For the text-containing cell, return its midpoint in (x, y) coordinate format. 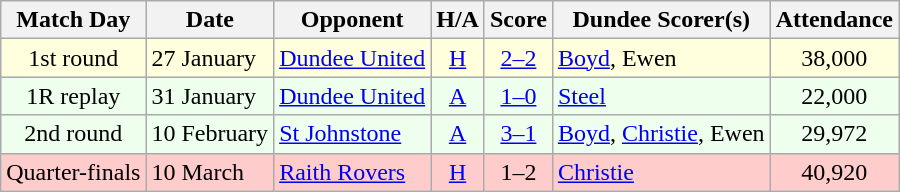
29,972 (834, 134)
Match Day (74, 20)
Quarter-finals (74, 172)
H/A (458, 20)
Date (210, 20)
1–2 (518, 172)
10 February (210, 134)
Score (518, 20)
Steel (661, 96)
Boyd, Ewen (661, 58)
Dundee Scorer(s) (661, 20)
Boyd, Christie, Ewen (661, 134)
3–1 (518, 134)
Attendance (834, 20)
Raith Rovers (352, 172)
40,920 (834, 172)
27 January (210, 58)
2nd round (74, 134)
2–2 (518, 58)
1R replay (74, 96)
1–0 (518, 96)
Christie (661, 172)
38,000 (834, 58)
St Johnstone (352, 134)
22,000 (834, 96)
1st round (74, 58)
Opponent (352, 20)
10 March (210, 172)
31 January (210, 96)
